Search for the cell housing the specified text and yield its [x, y] center coordinate. 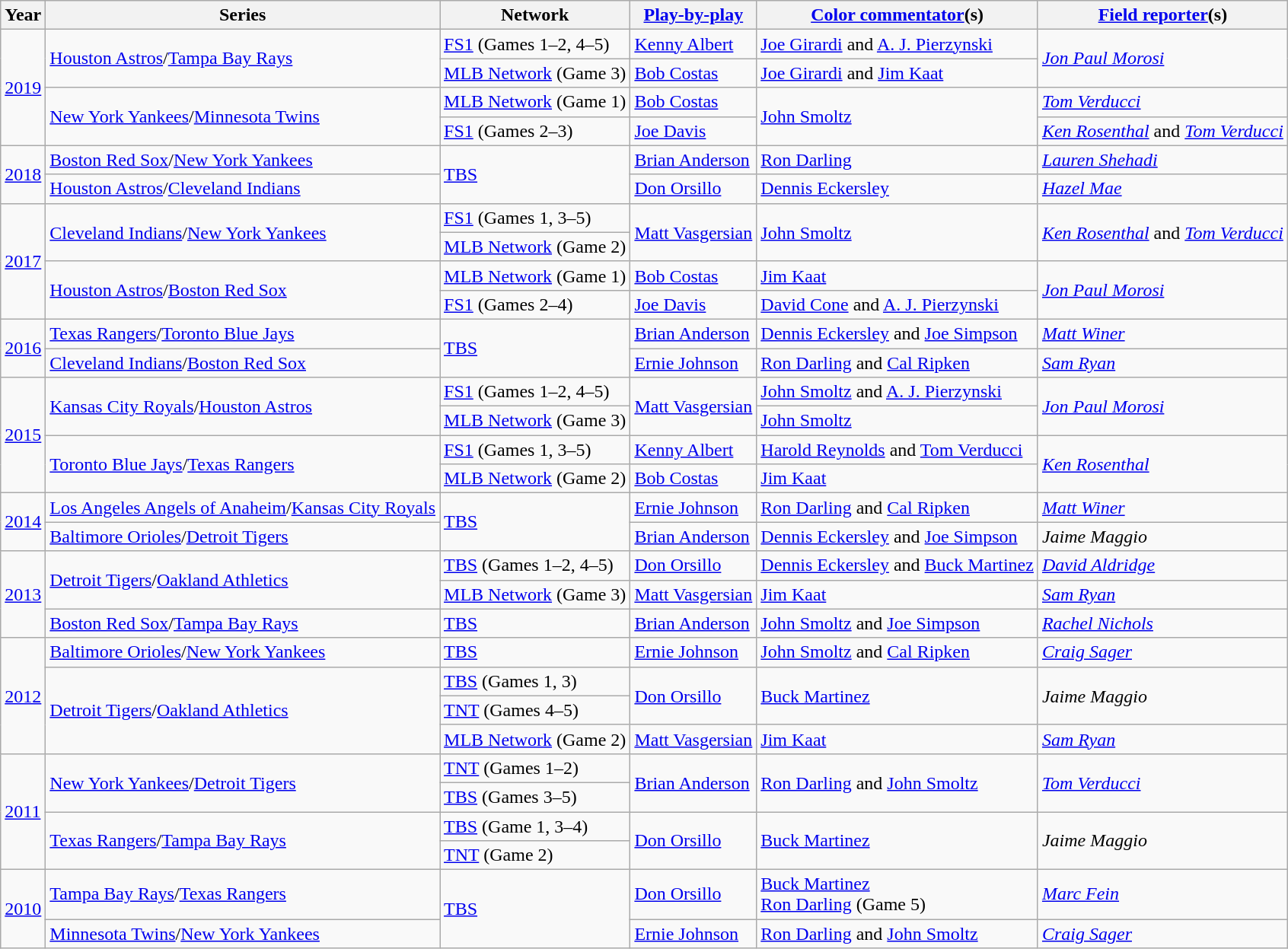
TBS (Game 1, 3–4) [535, 826]
FS1 (Games 2–4) [535, 304]
TBS (Games 1–2, 4–5) [535, 565]
TNT (Game 2) [535, 855]
Ron Darling [897, 160]
Los Angeles Angels of Anaheim/Kansas City Royals [243, 508]
Marc Fein [1162, 895]
TNT (Games 4–5) [535, 710]
2013 [23, 594]
David Aldridge [1162, 565]
TBS (Games 1, 3) [535, 681]
Tampa Bay Rays/Texas Rangers [243, 895]
2011 [23, 811]
2010 [23, 909]
Cleveland Indians/Boston Red Sox [243, 363]
Joe Girardi and A. J. Pierzynski [897, 44]
2016 [23, 348]
2019 [23, 88]
Baltimore Orioles/Detroit Tigers [243, 537]
Harold Reynolds and Tom Verducci [897, 450]
Play-by-play [693, 15]
John Smoltz and Cal Ripken [897, 652]
Boston Red Sox/New York Yankees [243, 160]
Hazel Mae [1162, 189]
Boston Red Sox/Tampa Bay Rays [243, 623]
Cleveland Indians/New York Yankees [243, 232]
Minnesota Twins/New York Yankees [243, 934]
Series [243, 15]
Buck MartinezRon Darling (Game 5) [897, 895]
2017 [23, 261]
2012 [23, 696]
David Cone and A. J. Pierzynski [897, 304]
John Smoltz and Joe Simpson [897, 623]
Network [535, 15]
Kansas City Royals/Houston Astros [243, 406]
2015 [23, 435]
Joe Girardi and Jim Kaat [897, 73]
Field reporter(s) [1162, 15]
Texas Rangers/Tampa Bay Rays [243, 840]
Toronto Blue Jays/Texas Rangers [243, 464]
Houston Astros/Tampa Bay Rays [243, 59]
Color commentator(s) [897, 15]
2014 [23, 522]
John Smoltz and A. J. Pierzynski [897, 392]
Dennis Eckersley [897, 189]
Year [23, 15]
Houston Astros/Boston Red Sox [243, 290]
Ken Rosenthal [1162, 464]
FS1 (Games 2–3) [535, 131]
Dennis Eckersley and Buck Martinez [897, 565]
TNT (Games 1–2) [535, 768]
Houston Astros/Cleveland Indians [243, 189]
New York Yankees/Detroit Tigers [243, 782]
Texas Rangers/Toronto Blue Jays [243, 333]
Baltimore Orioles/New York Yankees [243, 652]
New York Yankees/Minnesota Twins [243, 116]
Rachel Nichols [1162, 623]
TBS (Games 3–5) [535, 797]
2018 [23, 174]
Lauren Shehadi [1162, 160]
